Determine the [x, y] coordinate at the center of the cell enclosing the given text.  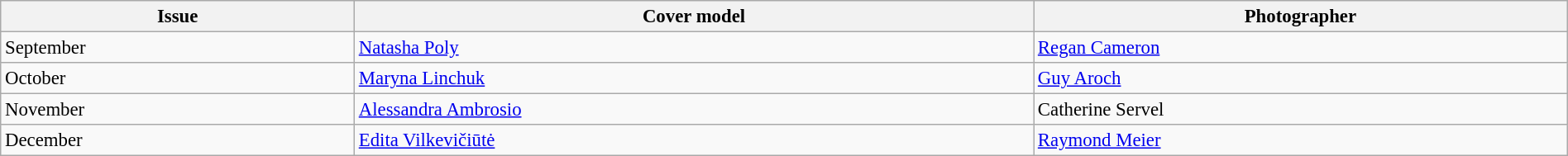
Regan Cameron [1301, 48]
Maryna Linchuk [693, 78]
Guy Aroch [1301, 78]
September [178, 48]
November [178, 110]
Natasha Poly [693, 48]
Alessandra Ambrosio [693, 110]
December [178, 140]
Edita Vilkevičiūtė [693, 140]
Raymond Meier [1301, 140]
Issue [178, 17]
Catherine Servel [1301, 110]
October [178, 78]
Cover model [693, 17]
Photographer [1301, 17]
